Capture the cell that displays the provided text and extract its [X, Y] central coordinate. 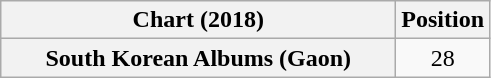
28 [443, 58]
Position [443, 20]
Chart (2018) [198, 20]
South Korean Albums (Gaon) [198, 58]
